For the text-containing cell, return its midpoint in (x, y) coordinate format. 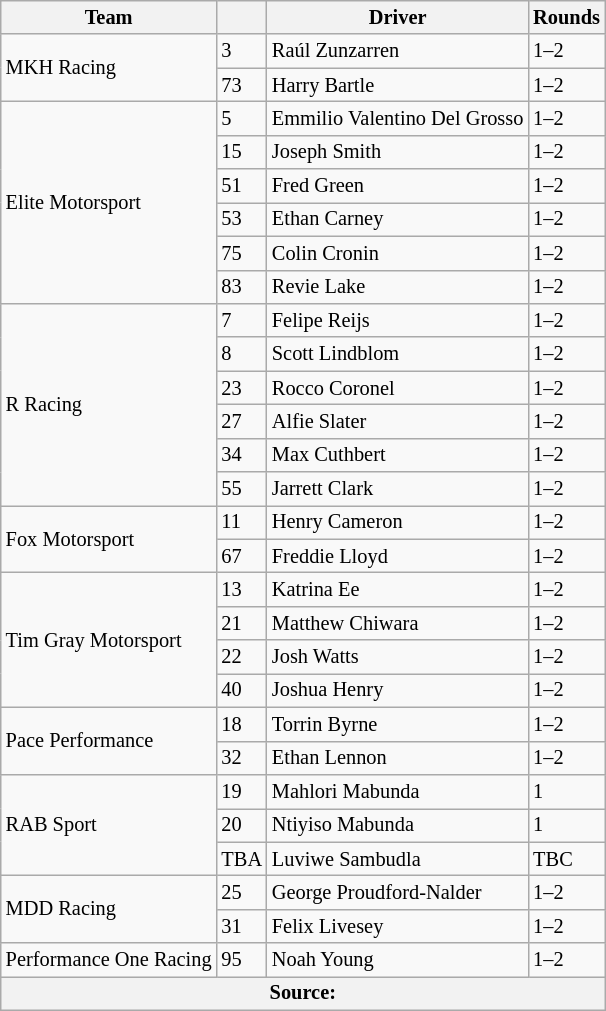
Noah Young (398, 960)
Elite Motorsport (109, 202)
Source: (303, 993)
95 (242, 960)
Max Cuthbert (398, 455)
Fox Motorsport (109, 538)
TBA (242, 859)
Mahlori Mabunda (398, 791)
23 (242, 388)
George Proudford-Nalder (398, 892)
5 (242, 118)
3 (242, 51)
Josh Watts (398, 657)
Tim Gray Motorsport (109, 640)
Scott Lindblom (398, 354)
R Racing (109, 404)
Performance One Racing (109, 960)
Katrina Ee (398, 589)
Torrin Byrne (398, 724)
19 (242, 791)
Raúl Zunzarren (398, 51)
32 (242, 758)
Driver (398, 17)
40 (242, 690)
22 (242, 657)
67 (242, 556)
Freddie Lloyd (398, 556)
83 (242, 287)
34 (242, 455)
53 (242, 219)
8 (242, 354)
13 (242, 589)
Team (109, 17)
Ntiyiso Mabunda (398, 825)
MDD Racing (109, 908)
7 (242, 320)
Jarrett Clark (398, 489)
Colin Cronin (398, 253)
RAB Sport (109, 824)
55 (242, 489)
Henry Cameron (398, 522)
31 (242, 926)
Ethan Carney (398, 219)
51 (242, 186)
Harry Bartle (398, 85)
Felix Livesey (398, 926)
11 (242, 522)
Matthew Chiwara (398, 623)
18 (242, 724)
Fred Green (398, 186)
27 (242, 421)
15 (242, 152)
Rocco Coronel (398, 388)
Ethan Lennon (398, 758)
25 (242, 892)
Rounds (566, 17)
Joseph Smith (398, 152)
TBC (566, 859)
Revie Lake (398, 287)
21 (242, 623)
MKH Racing (109, 68)
Emmilio Valentino Del Grosso (398, 118)
Joshua Henry (398, 690)
20 (242, 825)
73 (242, 85)
75 (242, 253)
Pace Performance (109, 740)
Luviwe Sambudla (398, 859)
Alfie Slater (398, 421)
Felipe Reijs (398, 320)
